Locate the cell with the specified text and output its [x, y] center coordinate. 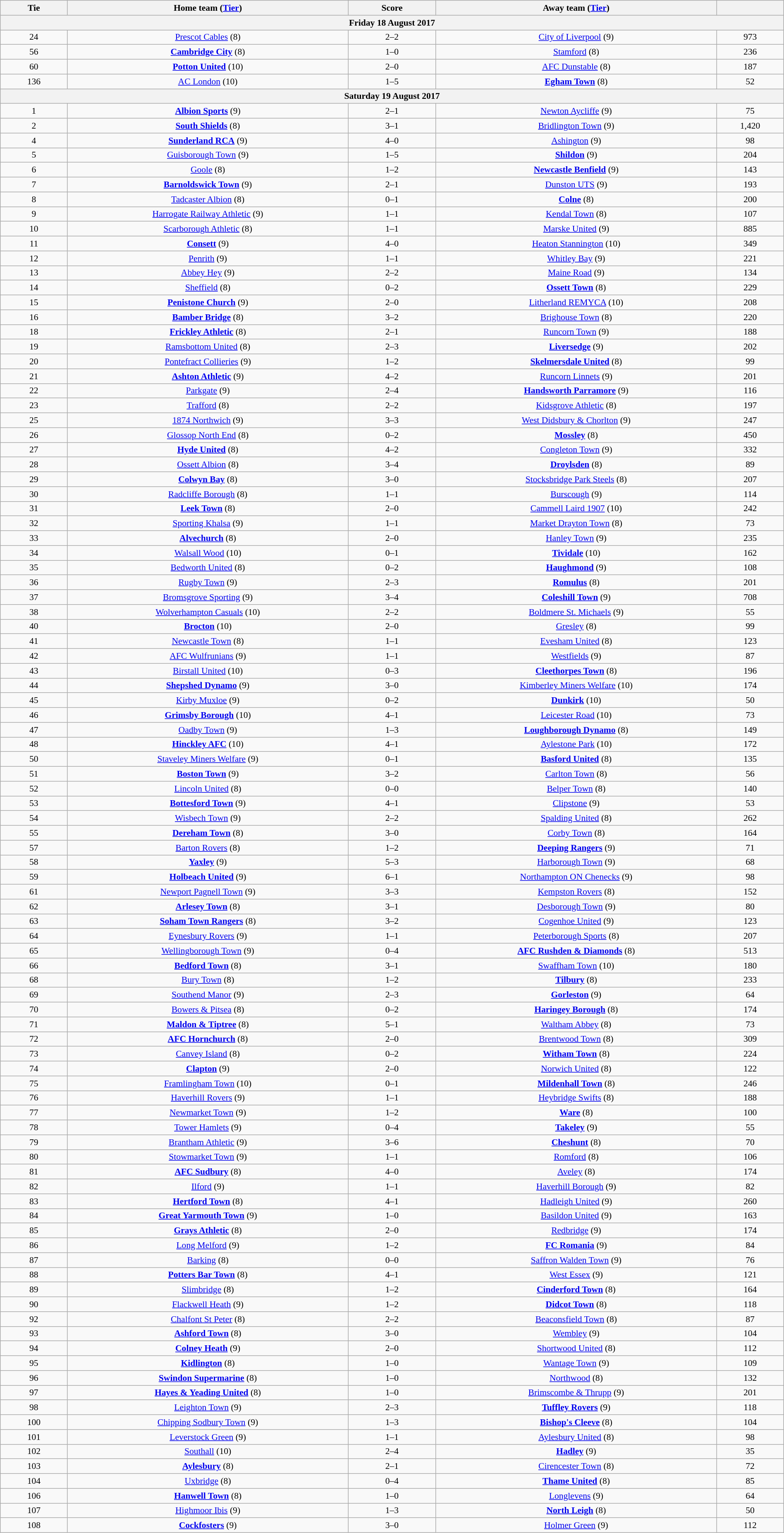
Aveley (8) [576, 1172]
Runcorn Linnets (9) [576, 376]
122 [750, 1069]
Cleethorpes Town (8) [576, 671]
42 [34, 656]
95 [34, 1363]
66 [34, 966]
Albion Sports (9) [208, 111]
Marske United (9) [576, 229]
236 [750, 52]
Bridlington Town (9) [576, 126]
Bedworth United (8) [208, 568]
135 [750, 759]
West Didsbury & Chorlton (9) [576, 421]
Loughborough Dynamo (8) [576, 730]
Tower Hamlets (9) [208, 1128]
5 [34, 155]
46 [34, 715]
Coleshill Town (9) [576, 597]
Shildon (9) [576, 155]
Bedford Town (8) [208, 966]
South Shields (8) [208, 126]
Yaxley (9) [208, 862]
Redbridge (9) [576, 1231]
Cheshunt (8) [576, 1142]
94 [34, 1349]
25 [34, 421]
Maine Road (9) [576, 273]
Grimsby Borough (10) [208, 715]
Thame United (8) [576, 1481]
Walsall Wood (10) [208, 553]
885 [750, 229]
Skelmersdale United (8) [576, 361]
Evesham United (8) [576, 641]
Newcastle Benfield (9) [576, 170]
4 [34, 141]
Egham Town (8) [576, 81]
36 [34, 583]
43 [34, 671]
59 [34, 877]
Bishop's Cleeve (8) [576, 1422]
163 [750, 1216]
30 [34, 494]
5–1 [392, 1024]
AFC Dunstable (8) [576, 67]
Tividale (10) [576, 553]
Ossett Town (8) [576, 288]
109 [750, 1363]
58 [34, 862]
38 [34, 612]
0–3 [392, 671]
Great Yarmouth Town (9) [208, 1216]
Cockfosters (9) [208, 1526]
221 [750, 258]
10 [34, 229]
48 [34, 744]
Takeley (9) [576, 1128]
349 [750, 244]
Witham Town (8) [576, 1054]
Away team (Tier) [576, 8]
Dereham Town (8) [208, 833]
187 [750, 67]
Tuffley Rovers (9) [576, 1408]
Slimbridge (8) [208, 1290]
Flackwell Heath (9) [208, 1304]
40 [34, 627]
Belper Town (8) [576, 789]
Brighouse Town (8) [576, 317]
Basford United (8) [576, 759]
Cammell Laird 1907 (10) [576, 509]
Staveley Miners Welfare (9) [208, 759]
Kendal Town (8) [576, 214]
Sunderland RCA (9) [208, 141]
Desborough Town (9) [576, 906]
18 [34, 332]
Aylesbury (8) [208, 1466]
Ashton Athletic (9) [208, 376]
62 [34, 906]
37 [34, 597]
Beaconsfield Town (8) [576, 1319]
Ramsbottom United (8) [208, 347]
5–3 [392, 862]
88 [34, 1275]
260 [750, 1201]
Score [392, 8]
Hertford Town (8) [208, 1201]
Holbeach United (9) [208, 877]
Brimscombe & Thrupp (9) [576, 1393]
West Essex (9) [576, 1275]
Ilford (9) [208, 1186]
23 [34, 406]
Scarborough Athletic (8) [208, 229]
Clipstone (9) [576, 804]
2 [34, 126]
Clapton (9) [208, 1069]
Chipping Sodbury Town (9) [208, 1422]
Potton United (10) [208, 67]
332 [750, 450]
Newmarket Town (9) [208, 1113]
Spalding United (8) [576, 818]
North Leigh (8) [576, 1511]
Didcot Town (8) [576, 1304]
51 [34, 774]
City of Liverpool (9) [576, 37]
Kimberley Miners Welfare (10) [576, 686]
Leek Town (8) [208, 509]
77 [34, 1113]
Ware (8) [576, 1113]
Hanley Town (9) [576, 538]
Penrith (9) [208, 258]
65 [34, 951]
134 [750, 273]
Maldon & Tiptree (8) [208, 1024]
Northampton ON Chenecks (9) [576, 877]
Longlevens (9) [576, 1496]
32 [34, 524]
Colne (8) [576, 199]
Tilbury (8) [576, 980]
Wolverhampton Casuals (10) [208, 612]
114 [750, 494]
262 [750, 818]
9 [34, 214]
Cogenhoe United (9) [576, 921]
Heaton Stannington (10) [576, 244]
Boldmere St. Michaels (9) [576, 612]
102 [34, 1452]
Oadby Town (9) [208, 730]
13 [34, 273]
Cirencester Town (8) [576, 1466]
Southend Manor (9) [208, 995]
31 [34, 509]
Barking (8) [208, 1260]
Brentwood Town (8) [576, 1039]
224 [750, 1054]
973 [750, 37]
Market Drayton Town (8) [576, 524]
Aylesbury United (8) [576, 1437]
Friday 18 August 2017 [392, 23]
Frickley Athletic (8) [208, 332]
Birstall United (10) [208, 671]
Stowmarket Town (9) [208, 1157]
41 [34, 641]
Guisborough Town (9) [208, 155]
143 [750, 170]
Aylestone Park (10) [576, 744]
Hyde United (8) [208, 450]
246 [750, 1083]
Cambridge City (8) [208, 52]
Boston Town (9) [208, 774]
Dunkirk (10) [576, 701]
Home team (Tier) [208, 8]
Swindon Supermarine (8) [208, 1378]
15 [34, 303]
Shortwood United (8) [576, 1349]
Litherland REMYCA (10) [576, 303]
Potters Bar Town (8) [208, 1275]
Hadley (9) [576, 1452]
69 [34, 995]
6–1 [392, 877]
Colney Heath (9) [208, 1349]
Uxbridge (8) [208, 1481]
Goole (8) [208, 170]
AC London (10) [208, 81]
Radcliffe Borough (8) [208, 494]
1874 Northwich (9) [208, 421]
Canvey Island (8) [208, 1054]
Soham Town Rangers (8) [208, 921]
Waltham Abbey (8) [576, 1024]
8 [34, 199]
11 [34, 244]
Gresley (8) [576, 627]
196 [750, 671]
Leicester Road (10) [576, 715]
FC Romania (9) [576, 1246]
AFC Wulfrunians (9) [208, 656]
Congleton Town (9) [576, 450]
97 [34, 1393]
Haverhill Rovers (9) [208, 1098]
19 [34, 347]
Romford (8) [576, 1157]
Wembley (9) [576, 1334]
Southall (10) [208, 1452]
Stocksbridge Park Steels (8) [576, 479]
140 [750, 789]
Corby Town (8) [576, 833]
Heybridge Swifts (8) [576, 1098]
Saturday 19 August 2017 [392, 96]
Leverstock Green (9) [208, 1437]
200 [750, 199]
Ashford Town (8) [208, 1334]
513 [750, 951]
Basildon United (9) [576, 1216]
Prescot Cables (8) [208, 37]
193 [750, 185]
Gorleston (9) [576, 995]
33 [34, 538]
Burscough (9) [576, 494]
AFC Sudbury (8) [208, 1172]
Stamford (8) [576, 52]
34 [34, 553]
Bamber Bridge (8) [208, 317]
Ossett Albion (8) [208, 465]
235 [750, 538]
Hinckley AFC (10) [208, 744]
152 [750, 892]
24 [34, 37]
247 [750, 421]
Mossley (8) [576, 435]
92 [34, 1319]
Newton Aycliffe (9) [576, 111]
Chalfont St Peter (8) [208, 1319]
Grays Athletic (8) [208, 1231]
Parkgate (9) [208, 391]
29 [34, 479]
47 [34, 730]
Swaffham Town (10) [576, 966]
Bowers & Pitsea (8) [208, 1010]
Kirby Muxloe (9) [208, 701]
Consett (9) [208, 244]
93 [34, 1334]
12 [34, 258]
Cinderford Town (8) [576, 1290]
28 [34, 465]
Liversedge (9) [576, 347]
Brantham Athletic (9) [208, 1142]
Wellingborough Town (9) [208, 951]
101 [34, 1437]
1 [34, 111]
Abbey Hey (9) [208, 273]
86 [34, 1246]
Long Melford (9) [208, 1246]
Brocton (10) [208, 627]
61 [34, 892]
96 [34, 1378]
14 [34, 288]
Romulus (8) [576, 583]
116 [750, 391]
Haughmond (9) [576, 568]
Norwich United (8) [576, 1069]
44 [34, 686]
Eynesbury Rovers (9) [208, 936]
172 [750, 744]
Carlton Town (8) [576, 774]
7 [34, 185]
Haverhill Borough (9) [576, 1186]
AFC Hornchurch (8) [208, 1039]
Harrogate Railway Athletic (9) [208, 214]
204 [750, 155]
Sheffield (8) [208, 288]
121 [750, 1275]
Mildenhall Town (8) [576, 1083]
Bury Town (8) [208, 980]
Glossop North End (8) [208, 435]
Sporting Khalsa (9) [208, 524]
Kidsgrove Athletic (8) [576, 406]
Tie [34, 8]
78 [34, 1128]
Dunston UTS (9) [576, 185]
Lincoln United (8) [208, 789]
Bottesford Town (9) [208, 804]
Ashington (9) [576, 141]
202 [750, 347]
Peterborough Sports (8) [576, 936]
103 [34, 1466]
Barnoldswick Town (9) [208, 185]
Barton Rovers (8) [208, 848]
Kempston Rovers (8) [576, 892]
Pontefract Collieries (9) [208, 361]
Hayes & Yeading United (8) [208, 1393]
136 [34, 81]
Arlesey Town (8) [208, 906]
Newcastle Town (8) [208, 641]
Hanwell Town (8) [208, 1496]
63 [34, 921]
81 [34, 1172]
180 [750, 966]
309 [750, 1039]
Wisbech Town (9) [208, 818]
Rugby Town (9) [208, 583]
132 [750, 1378]
Alvechurch (8) [208, 538]
1,420 [750, 126]
Newport Pagnell Town (9) [208, 892]
90 [34, 1304]
60 [34, 67]
Haringey Borough (8) [576, 1010]
Hadleigh United (9) [576, 1201]
57 [34, 848]
Northwood (8) [576, 1378]
Kidlington (8) [208, 1363]
Trafford (8) [208, 406]
Bromsgrove Sporting (9) [208, 597]
6 [34, 170]
Leighton Town (9) [208, 1408]
AFC Rushden & Diamonds (8) [576, 951]
Framlingham Town (10) [208, 1083]
Handsworth Parramore (9) [576, 391]
Penistone Church (9) [208, 303]
Saffron Walden Town (9) [576, 1260]
20 [34, 361]
22 [34, 391]
149 [750, 730]
162 [750, 553]
Deeping Rangers (9) [576, 848]
27 [34, 450]
Harborough Town (9) [576, 862]
242 [750, 509]
Westfields (9) [576, 656]
450 [750, 435]
233 [750, 980]
Colwyn Bay (8) [208, 479]
Holmer Green (9) [576, 1526]
Highmoor Ibis (9) [208, 1511]
79 [34, 1142]
Runcorn Town (9) [576, 332]
208 [750, 303]
Tadcaster Albion (8) [208, 199]
220 [750, 317]
229 [750, 288]
16 [34, 317]
3–6 [392, 1142]
Droylsden (8) [576, 465]
197 [750, 406]
26 [34, 435]
Shepshed Dynamo (9) [208, 686]
54 [34, 818]
Whitley Bay (9) [576, 258]
83 [34, 1201]
21 [34, 376]
708 [750, 597]
45 [34, 701]
74 [34, 1069]
Wantage Town (9) [576, 1363]
